For the text-containing cell, return its midpoint in [X, Y] coordinate format. 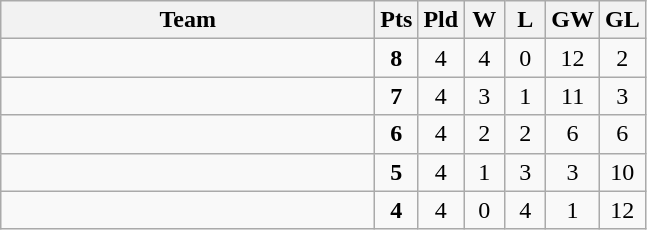
GL [622, 20]
Pts [396, 20]
W [484, 20]
L [526, 20]
Team [188, 20]
10 [622, 172]
Pld [441, 20]
8 [396, 58]
GW [573, 20]
7 [396, 96]
11 [573, 96]
5 [396, 172]
